Provide the [x, y] coordinate of the cell's center where the given text is located.  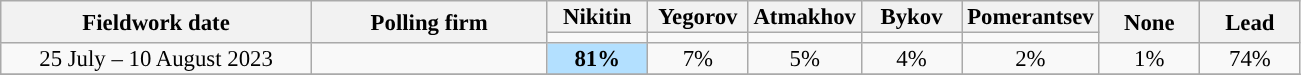
Polling firm [429, 22]
7% [698, 59]
Atmakhov [804, 17]
74% [1250, 59]
Bykov [912, 17]
Pomerantsev [1030, 17]
Yegorov [698, 17]
1% [1150, 59]
None [1150, 22]
81% [598, 59]
25 July – 10 August 2023 [156, 59]
4% [912, 59]
5% [804, 59]
Lead [1250, 22]
2% [1030, 59]
Fieldwork date [156, 22]
Nikitin [598, 17]
